Capture the cell that displays the provided text and extract its [X, Y] central coordinate. 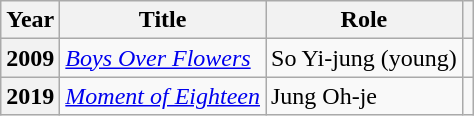
Year [30, 20]
Moment of Eighteen [163, 96]
Title [163, 20]
2009 [30, 58]
So Yi-jung (young) [364, 58]
Role [364, 20]
Jung Oh-je [364, 96]
Boys Over Flowers [163, 58]
2019 [30, 96]
